For the text-containing cell, return its midpoint in (x, y) coordinate format. 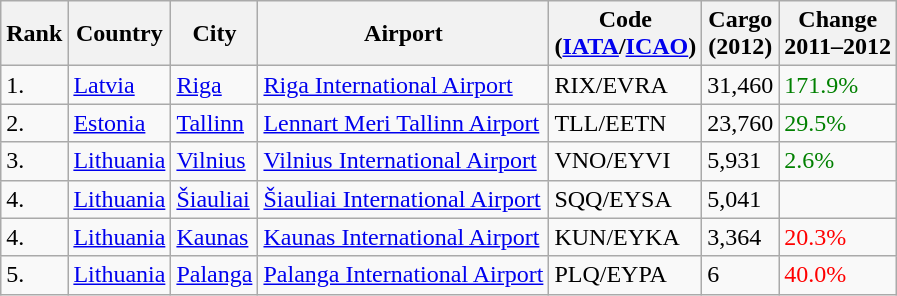
Riga International Airport (404, 85)
TLL/EETN (626, 123)
40.0% (838, 275)
Palanga International Airport (404, 275)
City (214, 34)
KUN/EYKA (626, 237)
20.3% (838, 237)
23,760 (740, 123)
31,460 (740, 85)
3,364 (740, 237)
Šiauliai International Airport (404, 199)
Kaunas (214, 237)
VNO/EYVI (626, 161)
1. (34, 85)
29.5% (838, 123)
6 (740, 275)
Riga (214, 85)
Šiauliai (214, 199)
Airport (404, 34)
Tallinn (214, 123)
Cargo(2012) (740, 34)
Country (120, 34)
Palanga (214, 275)
Code(IATA/ICAO) (626, 34)
Change2011–2012 (838, 34)
Rank (34, 34)
2. (34, 123)
Estonia (120, 123)
3. (34, 161)
171.9% (838, 85)
Vilnius (214, 161)
5. (34, 275)
Lennart Meri Tallinn Airport (404, 123)
SQQ/EYSA (626, 199)
PLQ/EYPA (626, 275)
5,041 (740, 199)
Kaunas International Airport (404, 237)
RIX/EVRA (626, 85)
Latvia (120, 85)
Vilnius International Airport (404, 161)
5,931 (740, 161)
2.6% (838, 161)
